Find where the given text appears and provide that cell's center as [X, Y] coordinate. 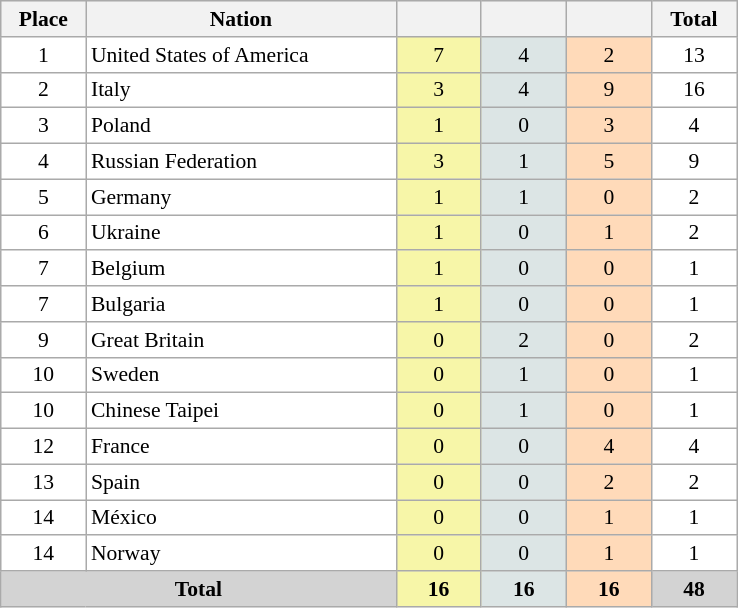
12 [44, 447]
Norway [241, 554]
Ukraine [241, 233]
United States of America [241, 55]
Italy [241, 90]
Sweden [241, 375]
Spain [241, 482]
6 [44, 233]
Belgium [241, 269]
France [241, 447]
48 [694, 589]
Place [44, 19]
Germany [241, 197]
México [241, 518]
Great Britain [241, 340]
Bulgaria [241, 304]
Poland [241, 126]
Chinese Taipei [241, 411]
Nation [241, 19]
Russian Federation [241, 162]
